Detect which cell encompasses the target text, then output its [X, Y] center coordinate. 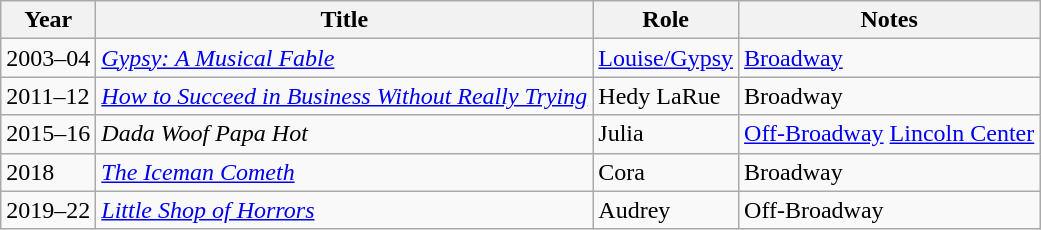
Julia [666, 134]
The Iceman Cometh [344, 172]
Year [48, 20]
2003–04 [48, 58]
Dada Woof Papa Hot [344, 134]
Notes [890, 20]
Role [666, 20]
2011–12 [48, 96]
Gypsy: A Musical Fable [344, 58]
2018 [48, 172]
Little Shop of Horrors [344, 210]
2015–16 [48, 134]
Off-Broadway [890, 210]
How to Succeed in Business Without Really Trying [344, 96]
Off-Broadway Lincoln Center [890, 134]
2019–22 [48, 210]
Title [344, 20]
Hedy LaRue [666, 96]
Cora [666, 172]
Louise/Gypsy [666, 58]
Audrey [666, 210]
